Determine the [X, Y] coordinate at the center of the cell enclosing the given text.  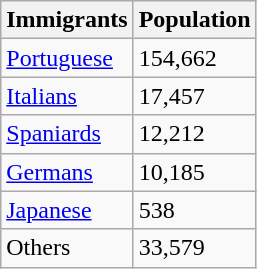
Italians [67, 96]
538 [194, 210]
12,212 [194, 134]
Japanese [67, 210]
Immigrants [67, 20]
Portuguese [67, 58]
10,185 [194, 172]
Germans [67, 172]
Others [67, 248]
154,662 [194, 58]
Spaniards [67, 134]
33,579 [194, 248]
17,457 [194, 96]
Population [194, 20]
